Scan for the cell matching the given text and deliver its (X, Y) coordinate at center. 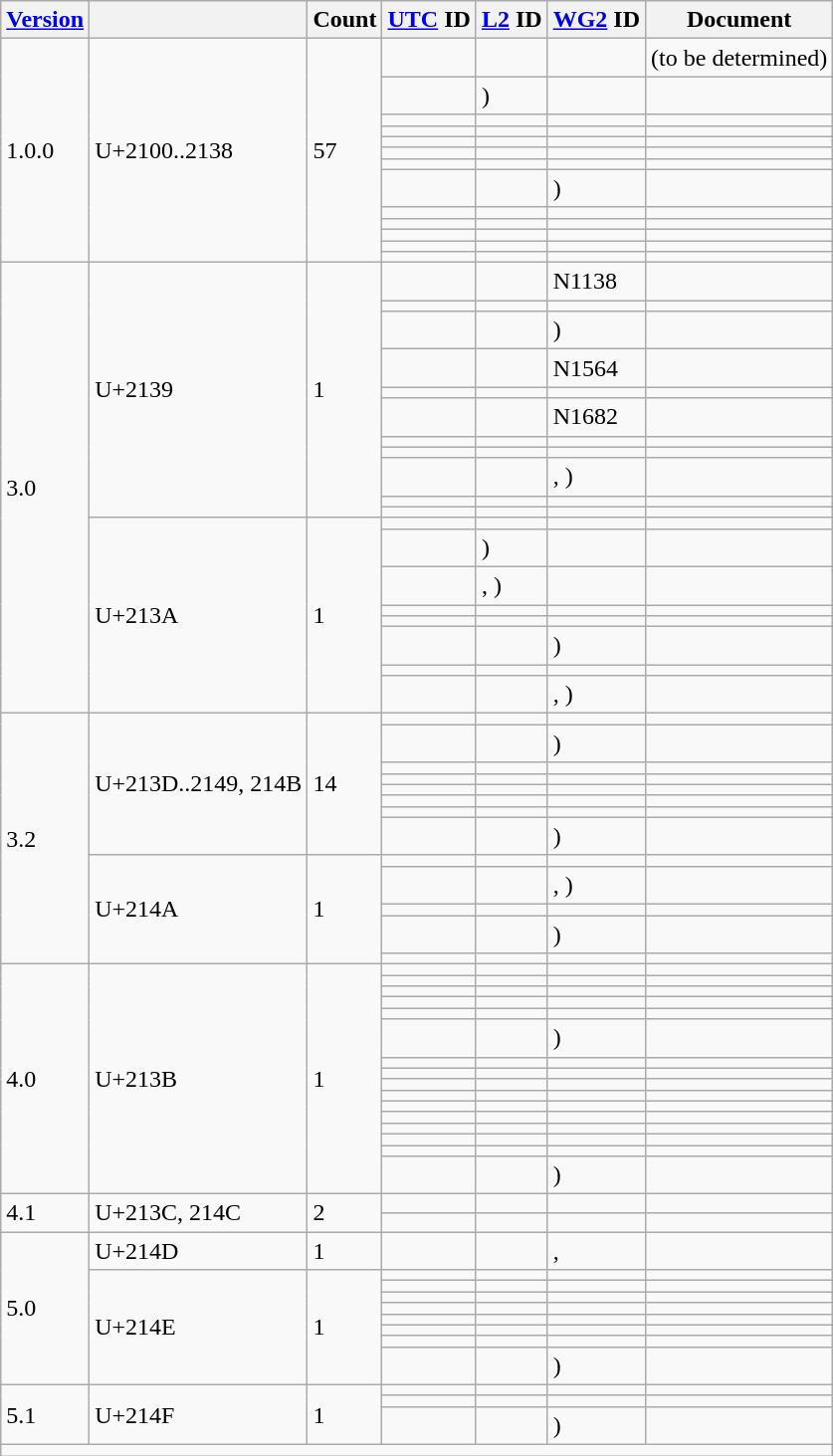
3.2 (46, 839)
Version (46, 20)
2 (344, 1213)
3.0 (46, 488)
U+214A (199, 910)
U+214E (199, 1328)
4.0 (46, 1079)
5.1 (46, 1414)
WG2 ID (596, 20)
U+2139 (199, 390)
U+213A (199, 615)
UTC ID (429, 20)
14 (344, 784)
U+213C, 214C (199, 1213)
4.1 (46, 1213)
, (596, 1251)
U+213D..2149, 214B (199, 784)
U+213B (199, 1079)
1.0.0 (46, 151)
Document (739, 20)
(to be determined) (739, 58)
U+2100..2138 (199, 151)
N1138 (596, 282)
U+214F (199, 1414)
N1682 (596, 417)
L2 ID (512, 20)
U+214D (199, 1251)
N1564 (596, 368)
Count (344, 20)
57 (344, 151)
5.0 (46, 1309)
